Locate the cell with the specified text and output its [x, y] center coordinate. 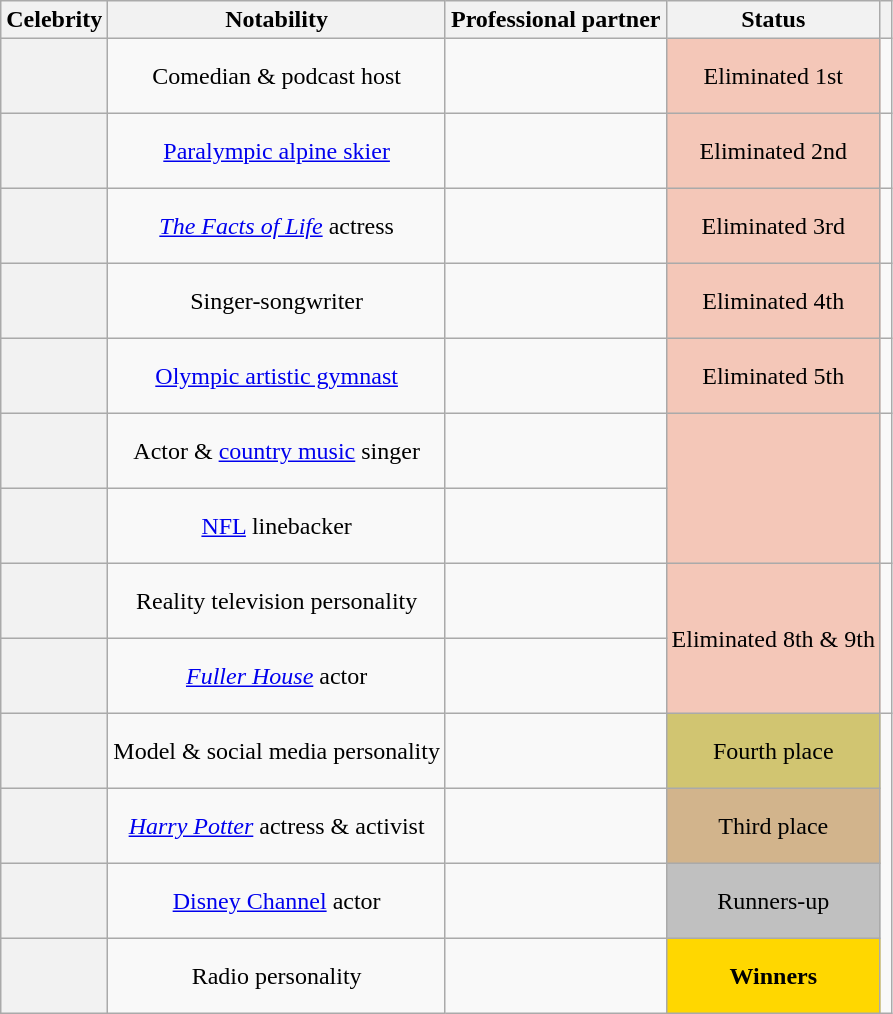
Paralympic alpine skier [277, 152]
The Facts of Life actress [277, 226]
Singer-songwriter [277, 302]
Radio personality [277, 976]
Eliminated 1st [773, 76]
Professional partner [556, 20]
Fourth place [773, 752]
Winners [773, 976]
Third place [773, 826]
Eliminated 5th [773, 376]
Disney Channel actor [277, 902]
Eliminated 4th [773, 302]
Runners-up [773, 902]
Eliminated 8th & 9th [773, 639]
Olympic artistic gymnast [277, 376]
Harry Potter actress & activist [277, 826]
Notability [277, 20]
Celebrity [54, 20]
Comedian & podcast host [277, 76]
Model & social media personality [277, 752]
Reality television personality [277, 602]
Eliminated 3rd [773, 226]
Fuller House actor [277, 676]
Status [773, 20]
Eliminated 2nd [773, 152]
Actor & country music singer [277, 452]
NFL linebacker [277, 526]
